For the text-containing cell, return its midpoint in [x, y] coordinate format. 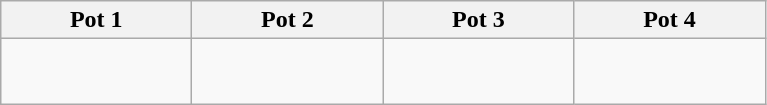
Pot 4 [670, 20]
Pot 2 [288, 20]
Pot 3 [478, 20]
Pot 1 [96, 20]
